Scan for the cell matching the given text and deliver its (X, Y) coordinate at center. 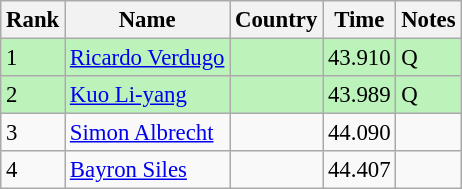
Bayron Siles (148, 170)
Kuo Li-yang (148, 95)
4 (33, 170)
Simon Albrecht (148, 133)
Time (360, 20)
Country (276, 20)
1 (33, 58)
44.090 (360, 133)
Ricardo Verdugo (148, 58)
Rank (33, 20)
3 (33, 133)
44.407 (360, 170)
43.910 (360, 58)
43.989 (360, 95)
Notes (428, 20)
2 (33, 95)
Name (148, 20)
